Provide the [x, y] coordinate of the cell's center where the given text is located.  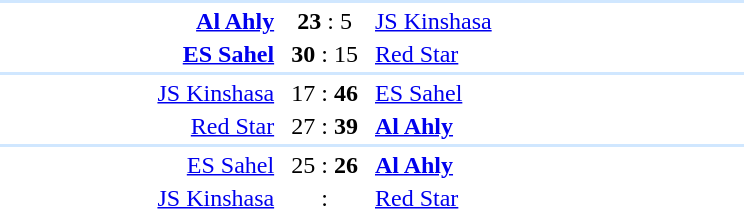
30 : 15 [325, 54]
25 : 26 [325, 165]
27 : 39 [325, 126]
17 : 46 [325, 93]
23 : 5 [325, 21]
